Search for the cell housing the specified text and yield its [X, Y] center coordinate. 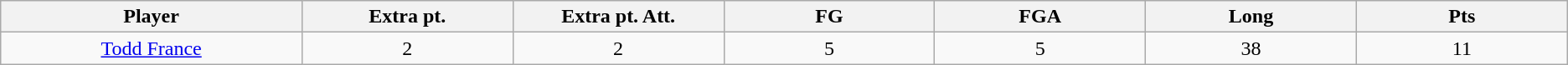
FGA [1040, 17]
Pts [1462, 17]
38 [1251, 48]
Extra pt. [407, 17]
Player [152, 17]
11 [1462, 48]
FG [829, 17]
Todd France [152, 48]
Long [1251, 17]
Extra pt. Att. [618, 17]
